Locate the cell with the specified text and output its (X, Y) center coordinate. 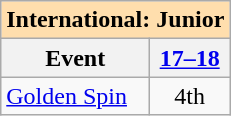
Event (76, 58)
Golden Spin (76, 96)
17–18 (190, 58)
International: Junior (116, 20)
4th (190, 96)
